Scan for the cell matching the given text and deliver its [X, Y] coordinate at center. 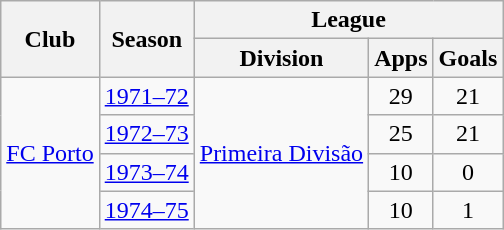
1974–75 [146, 210]
1972–73 [146, 134]
Apps [401, 58]
FC Porto [50, 153]
Club [50, 39]
Goals [468, 58]
25 [401, 134]
29 [401, 96]
1973–74 [146, 172]
0 [468, 172]
Primeira Divisão [281, 153]
League [348, 20]
Division [281, 58]
1 [468, 210]
Season [146, 39]
1971–72 [146, 96]
